For the text-containing cell, return its midpoint in [X, Y] coordinate format. 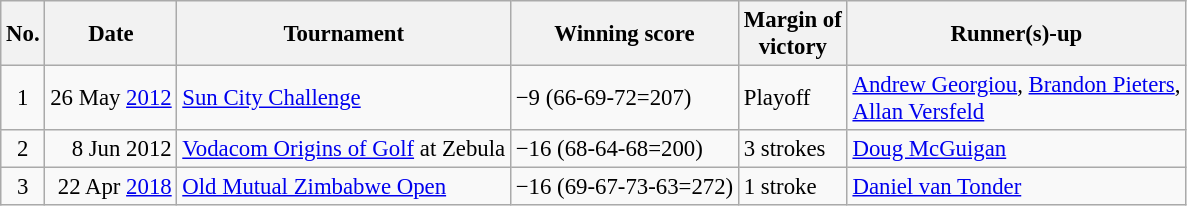
3 strokes [792, 149]
Winning score [624, 34]
Old Mutual Zimbabwe Open [344, 187]
26 May 2012 [111, 98]
1 [23, 98]
8 Jun 2012 [111, 149]
−9 (66-69-72=207) [624, 98]
Vodacom Origins of Golf at Zebula [344, 149]
1 stroke [792, 187]
Runner(s)-up [1016, 34]
−16 (69-67-73-63=272) [624, 187]
−16 (68-64-68=200) [624, 149]
2 [23, 149]
Margin ofvictory [792, 34]
Date [111, 34]
No. [23, 34]
Andrew Georgiou, Brandon Pieters, Allan Versfeld [1016, 98]
Doug McGuigan [1016, 149]
Playoff [792, 98]
Tournament [344, 34]
22 Apr 2018 [111, 187]
3 [23, 187]
Sun City Challenge [344, 98]
Daniel van Tonder [1016, 187]
